Detect which cell encompasses the target text, then output its [x, y] center coordinate. 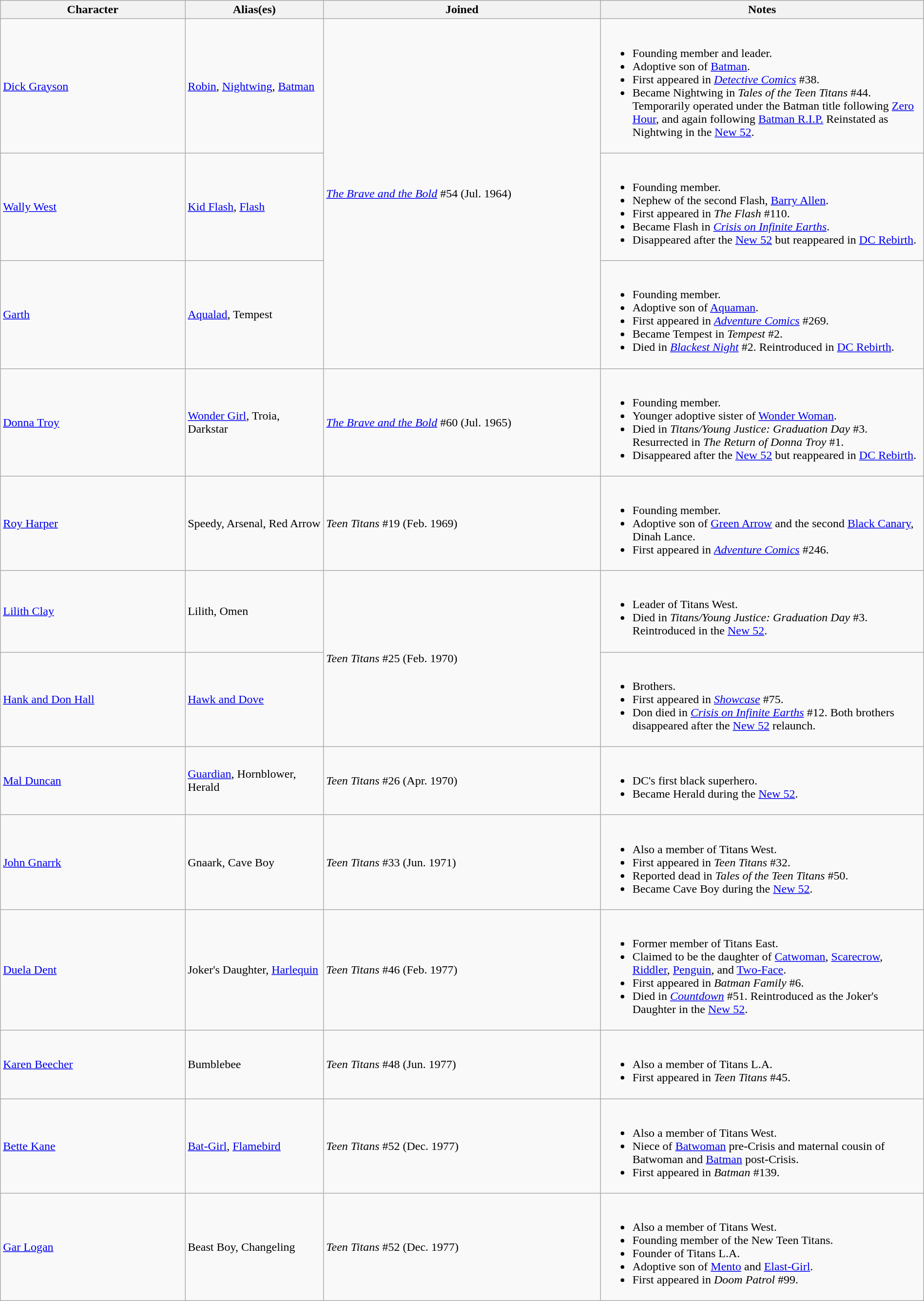
The Brave and the Bold #60 (Jul. 1965) [462, 422]
Garth [93, 315]
Teen Titans #46 (Feb. 1977) [462, 970]
Dick Grayson [93, 86]
Roy Harper [93, 523]
John Gnarrk [93, 862]
Mal Duncan [93, 781]
Kid Flash, Flash [254, 207]
Bette Kane [93, 1146]
Alias(es) [254, 10]
Lilith Clay [93, 611]
Joker's Daughter, Harlequin [254, 970]
Wonder Girl, Troia, Darkstar [254, 422]
DC's first black superhero.Became Herald during the New 52. [762, 781]
Robin, Nightwing, Batman [254, 86]
Speedy, Arsenal, Red Arrow [254, 523]
Bumblebee [254, 1064]
Hawk and Dove [254, 699]
Also a member of Titans L.A.First appeared in Teen Titans #45. [762, 1064]
Karen Beecher [93, 1064]
Donna Troy [93, 422]
Notes [762, 10]
Hank and Don Hall [93, 699]
Bat-Girl, Flamebird [254, 1146]
Gar Logan [93, 1247]
Founding member.Adoptive son of Green Arrow and the second Black Canary, Dinah Lance.First appeared in Adventure Comics #246. [762, 523]
Teen Titans #48 (Jun. 1977) [462, 1064]
The Brave and the Bold #54 (Jul. 1964) [462, 194]
Brothers.First appeared in Showcase #75.Don died in Crisis on Infinite Earths #12. Both brothers disappeared after the New 52 relaunch. [762, 699]
Also a member of Titans West.First appeared in Teen Titans #32.Reported dead in Tales of the Teen Titans #50.Became Cave Boy during the New 52. [762, 862]
Character [93, 10]
Lilith, Omen [254, 611]
Joined [462, 10]
Duela Dent [93, 970]
Beast Boy, Changeling [254, 1247]
Teen Titans #33 (Jun. 1971) [462, 862]
Teen Titans #26 (Apr. 1970) [462, 781]
Also a member of Titans West.Niece of Batwoman pre-Crisis and maternal cousin of Batwoman and Batman post-Crisis.First appeared in Batman #139. [762, 1146]
Guardian, Hornblower, Herald [254, 781]
Wally West [93, 207]
Teen Titans #25 (Feb. 1970) [462, 659]
Leader of Titans West.Died in Titans/Young Justice: Graduation Day #3. Reintroduced in the New 52. [762, 611]
Aqualad, Tempest [254, 315]
Gnaark, Cave Boy [254, 862]
Teen Titans #19 (Feb. 1969) [462, 523]
